For the text-containing cell, return its midpoint in (X, Y) coordinate format. 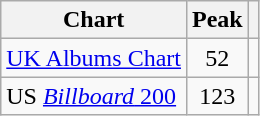
UK Albums Chart (94, 58)
123 (217, 96)
US Billboard 200 (94, 96)
Chart (94, 20)
Peak (217, 20)
52 (217, 58)
